From the cell containing the given text, extract its center point as (X, Y) coordinate. 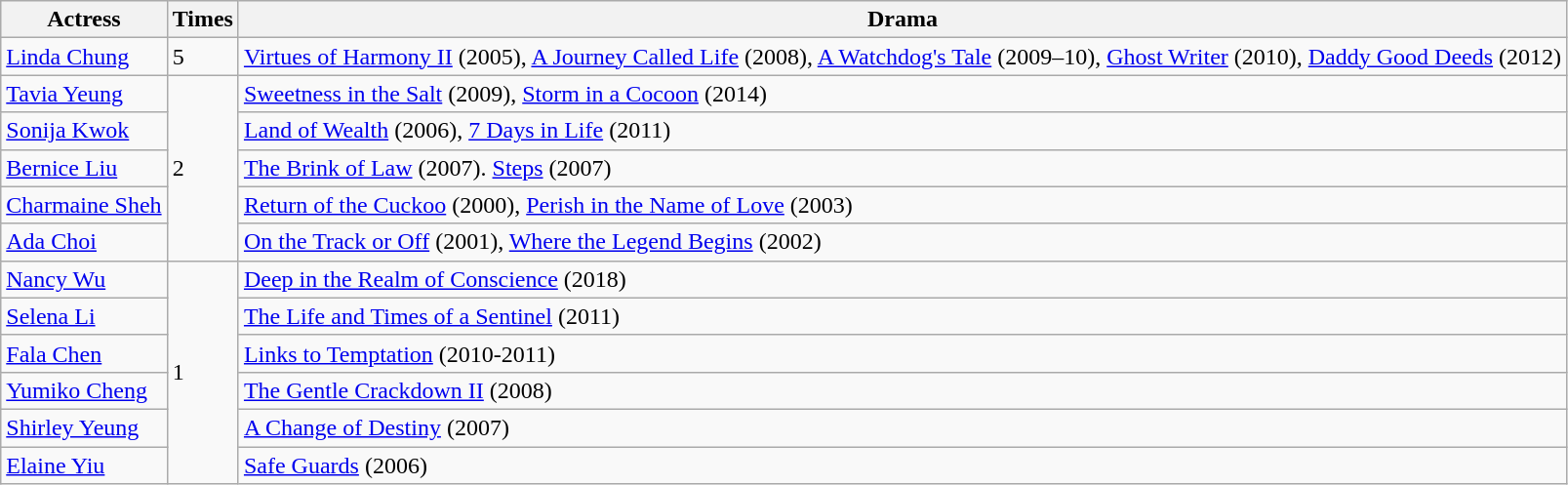
Selena Li (84, 316)
On the Track or Off (2001), Where the Legend Begins (2002) (902, 242)
Ada Choi (84, 242)
Actress (84, 20)
Land of Wealth (2006), 7 Days in Life (2011) (902, 131)
The Gentle Crackdown II (2008) (902, 390)
Return of the Cuckoo (2000), Perish in the Name of Love (2003) (902, 205)
Shirley Yeung (84, 427)
1 (203, 372)
Elaine Yiu (84, 465)
Safe Guards (2006) (902, 465)
Nancy Wu (84, 279)
Fala Chen (84, 353)
The Brink of Law (2007). Steps (2007) (902, 168)
Yumiko Cheng (84, 390)
Bernice Liu (84, 168)
Times (203, 20)
Sweetness in the Salt (2009), Storm in a Cocoon (2014) (902, 94)
Links to Temptation (2010-2011) (902, 353)
Deep in the Realm of Conscience (2018) (902, 279)
The Life and Times of a Sentinel (2011) (902, 316)
Sonija Kwok (84, 131)
Drama (902, 20)
2 (203, 168)
Virtues of Harmony II (2005), A Journey Called Life (2008), A Watchdog's Tale (2009–10), Ghost Writer (2010), Daddy Good Deeds (2012) (902, 57)
Linda Chung (84, 57)
Charmaine Sheh (84, 205)
5 (203, 57)
A Change of Destiny (2007) (902, 427)
Tavia Yeung (84, 94)
